From the cell containing the given text, extract its center point as (X, Y) coordinate. 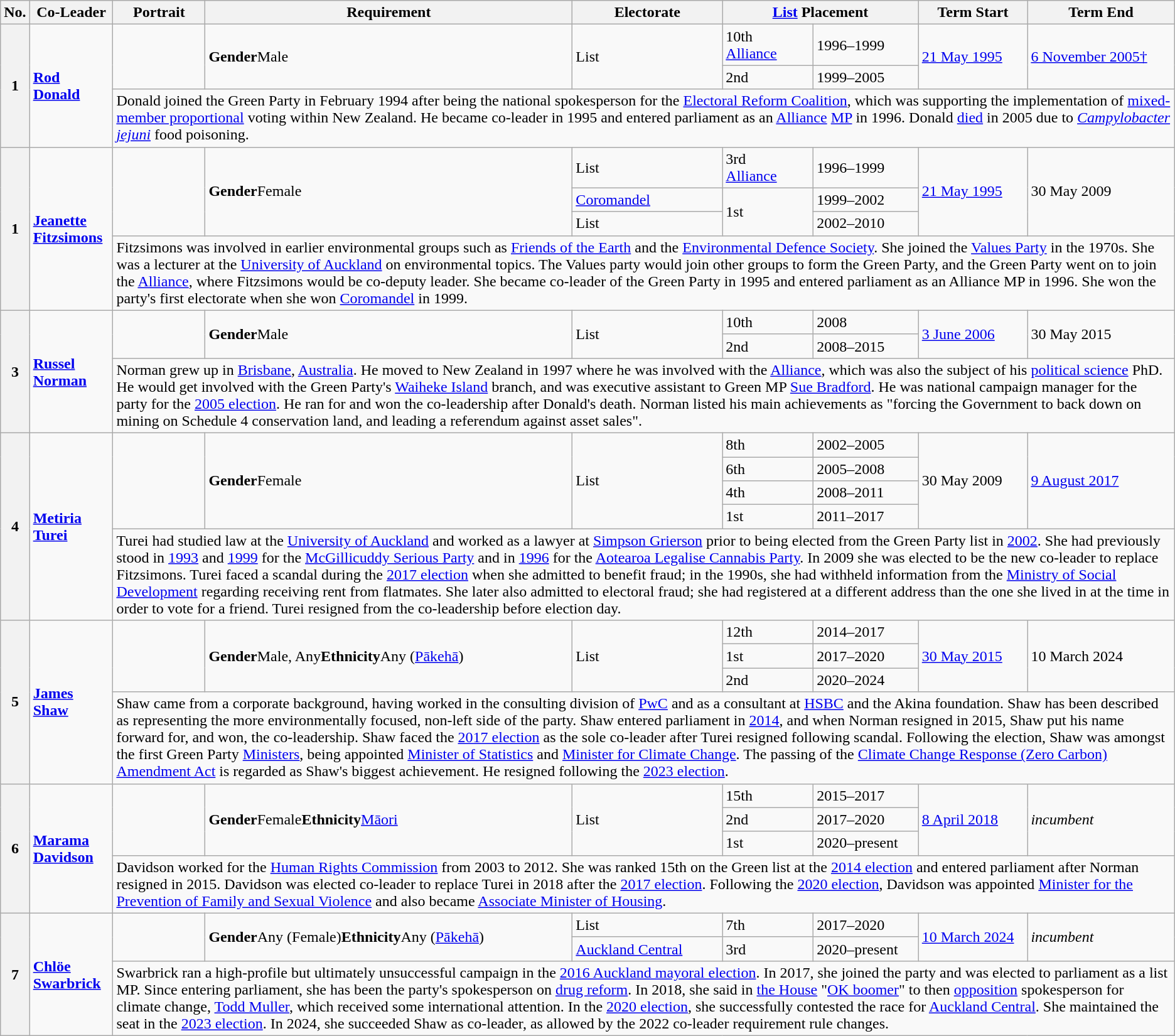
Russel Norman (72, 372)
List Placement (820, 13)
2005–2008 (866, 469)
2008–2011 (866, 493)
7 (15, 974)
3rdAlliance (768, 167)
6 November 2005† (1101, 57)
1999–2002 (866, 200)
15th (768, 796)
8th (768, 445)
Jeanette Fitzsimons (72, 229)
Metiria Turei (72, 526)
2011–2017 (866, 517)
James Shaw (72, 702)
GenderMale, AnyEthnicityAny (Pākehā) (389, 656)
4 (15, 526)
2014–2017 (866, 632)
Auckland Central (648, 949)
Requirement (389, 13)
1999–2005 (866, 77)
10thAlliance (768, 45)
Electorate (648, 13)
7th (768, 925)
2002–2010 (866, 224)
GenderAny (Female)EthnicityAny (Pākehā) (389, 937)
8 April 2018 (973, 819)
4th (768, 493)
2008 (866, 322)
No. (15, 13)
6 (15, 848)
2002–2005 (866, 445)
12th (768, 632)
Rod Donald (72, 85)
3 June 2006 (973, 334)
Term Start (973, 13)
6th (768, 469)
3rd (768, 949)
Term End (1101, 13)
Marama Davidson (72, 848)
2015–2017 (866, 796)
Portrait (159, 13)
5 (15, 702)
Co-Leader (72, 13)
2008–2015 (866, 346)
Chlöe Swarbrick (72, 974)
2020–2024 (866, 680)
3 (15, 372)
10th (768, 322)
Coromandel (648, 200)
GenderFemaleEthnicityMāori (389, 819)
9 August 2017 (1101, 480)
